For the text-containing cell, return its midpoint in [X, Y] coordinate format. 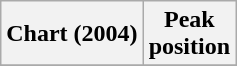
Peakposition [189, 34]
Chart (2004) [72, 34]
